Identify which cell holds the provided text, then report its [x, y] central coordinate. 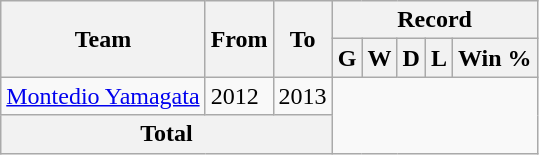
Team [103, 39]
Total [166, 134]
Montedio Yamagata [103, 96]
From [239, 39]
G [347, 58]
Record [434, 20]
Win % [494, 58]
2013 [302, 96]
L [438, 58]
D [411, 58]
To [302, 39]
W [380, 58]
2012 [239, 96]
